Determine the [X, Y] coordinate at the center of the cell enclosing the given text.  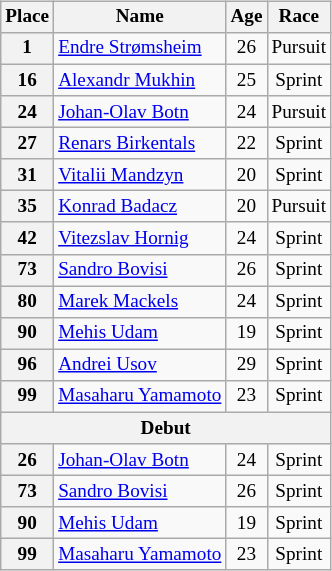
31 [28, 175]
16 [28, 80]
Name [140, 17]
Marek Mackels [140, 302]
80 [28, 302]
Endre Strømsheim [140, 49]
Vitezslav Hornig [140, 238]
Place [28, 17]
Debut [166, 428]
29 [246, 365]
1 [28, 49]
Age [246, 17]
Andrei Usov [140, 365]
27 [28, 144]
Renars Birkentals [140, 144]
22 [246, 144]
25 [246, 80]
42 [28, 238]
Alexandr Mukhin [140, 80]
Konrad Badacz [140, 207]
96 [28, 365]
35 [28, 207]
Vitalii Mandzyn [140, 175]
Race [299, 17]
